Determine the (x, y) coordinate at the center of the cell enclosing the given text.  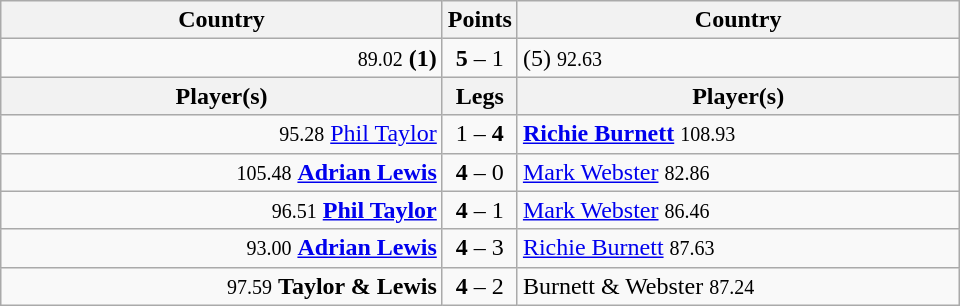
1 – 4 (480, 134)
4 – 3 (480, 248)
4 – 1 (480, 210)
95.28 Phil Taylor (222, 134)
93.00 Adrian Lewis (222, 248)
105.48 Adrian Lewis (222, 172)
89.02 (1) (222, 58)
4 – 2 (480, 286)
Richie Burnett 108.93 (738, 134)
4 – 0 (480, 172)
Points (480, 20)
97.59 Taylor & Lewis (222, 286)
5 – 1 (480, 58)
Legs (480, 96)
96.51 Phil Taylor (222, 210)
(5) 92.63 (738, 58)
Burnett & Webster 87.24 (738, 286)
Richie Burnett 87.63 (738, 248)
Mark Webster 82.86 (738, 172)
Mark Webster 86.46 (738, 210)
